Determine the [X, Y] coordinate at the center of the cell enclosing the given text.  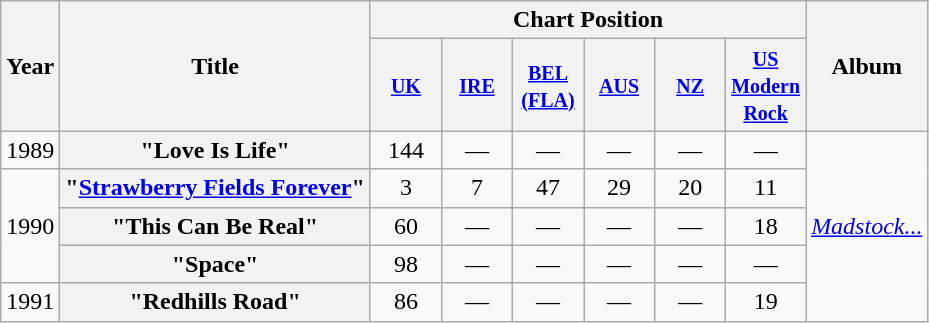
IRE [476, 85]
1991 [30, 302]
98 [406, 264]
60 [406, 226]
29 [620, 188]
1989 [30, 150]
18 [766, 226]
11 [766, 188]
Madstock... [867, 226]
AUS [620, 85]
Year [30, 66]
3 [406, 188]
19 [766, 302]
Album [867, 66]
Chart Position [588, 20]
47 [548, 188]
US Modern Rock [766, 85]
UK [406, 85]
7 [476, 188]
Title [216, 66]
20 [690, 188]
144 [406, 150]
"Space" [216, 264]
BEL(FLA) [548, 85]
NZ [690, 85]
"This Can Be Real" [216, 226]
86 [406, 302]
"Love Is Life" [216, 150]
"Strawberry Fields Forever" [216, 188]
"Redhills Road" [216, 302]
1990 [30, 226]
